Capture the cell that displays the provided text and extract its [X, Y] central coordinate. 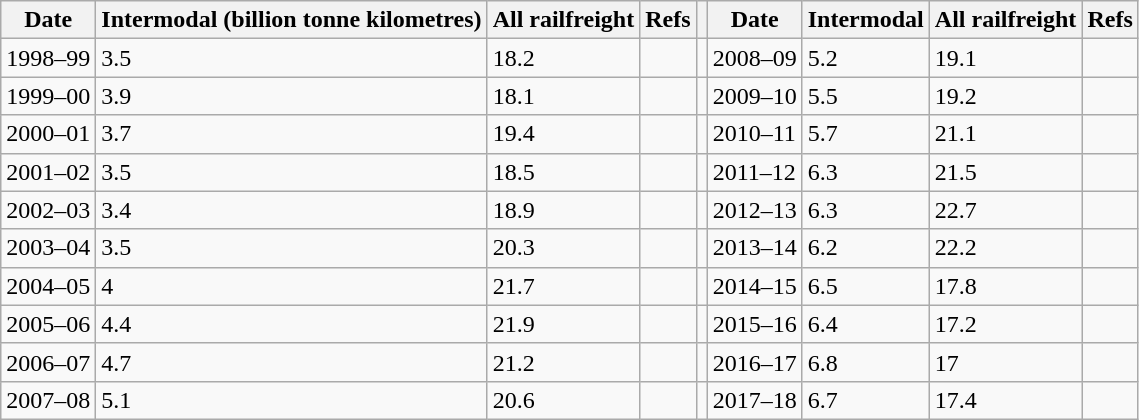
4.7 [292, 362]
5.1 [292, 400]
6.2 [866, 248]
22.7 [1006, 210]
2016–17 [754, 362]
21.1 [1006, 134]
18.2 [564, 58]
2017–18 [754, 400]
5.7 [866, 134]
2015–16 [754, 324]
2005–06 [48, 324]
2014–15 [754, 286]
18.5 [564, 172]
17 [1006, 362]
3.9 [292, 96]
2002–03 [48, 210]
3.4 [292, 210]
3.7 [292, 134]
2012–13 [754, 210]
Intermodal (billion tonne kilometres) [292, 20]
21.7 [564, 286]
5.2 [866, 58]
2010–11 [754, 134]
2003–04 [48, 248]
17.4 [1006, 400]
6.4 [866, 324]
2008–09 [754, 58]
2007–08 [48, 400]
18.1 [564, 96]
19.1 [1006, 58]
2004–05 [48, 286]
21.9 [564, 324]
6.8 [866, 362]
22.2 [1006, 248]
19.2 [1006, 96]
20.3 [564, 248]
21.2 [564, 362]
17.8 [1006, 286]
2009–10 [754, 96]
6.7 [866, 400]
5.5 [866, 96]
20.6 [564, 400]
2000–01 [48, 134]
17.2 [1006, 324]
2011–12 [754, 172]
6.5 [866, 286]
2001–02 [48, 172]
4 [292, 286]
Intermodal [866, 20]
1999–00 [48, 96]
19.4 [564, 134]
18.9 [564, 210]
21.5 [1006, 172]
1998–99 [48, 58]
2006–07 [48, 362]
2013–14 [754, 248]
4.4 [292, 324]
